Scan for the cell matching the given text and deliver its (X, Y) coordinate at center. 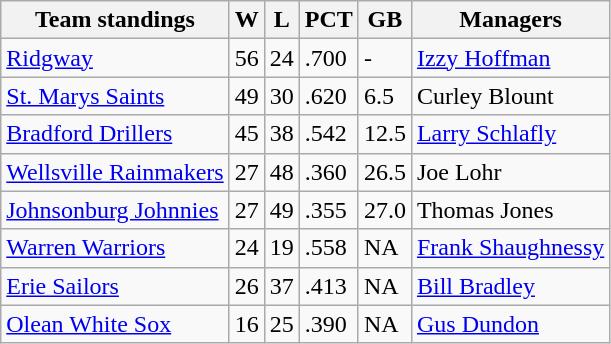
45 (246, 134)
Team standings (115, 20)
.700 (328, 58)
Izzy Hoffman (510, 58)
Managers (510, 20)
56 (246, 58)
12.5 (384, 134)
- (384, 58)
Warren Warriors (115, 248)
Curley Blount (510, 96)
Gus Dundon (510, 324)
GB (384, 20)
26.5 (384, 172)
6.5 (384, 96)
19 (282, 248)
.620 (328, 96)
Johnsonburg Johnnies (115, 210)
Larry Schlafly (510, 134)
Thomas Jones (510, 210)
27.0 (384, 210)
26 (246, 286)
St. Marys Saints (115, 96)
W (246, 20)
.558 (328, 248)
48 (282, 172)
.360 (328, 172)
L (282, 20)
Bill Bradley (510, 286)
Erie Sailors (115, 286)
30 (282, 96)
.542 (328, 134)
.413 (328, 286)
Wellsville Rainmakers (115, 172)
.355 (328, 210)
25 (282, 324)
Frank Shaughnessy (510, 248)
16 (246, 324)
Olean White Sox (115, 324)
37 (282, 286)
Bradford Drillers (115, 134)
Ridgway (115, 58)
Joe Lohr (510, 172)
PCT (328, 20)
38 (282, 134)
.390 (328, 324)
